Return the [x, y] coordinate for the center point of the cell that contains the specified text.  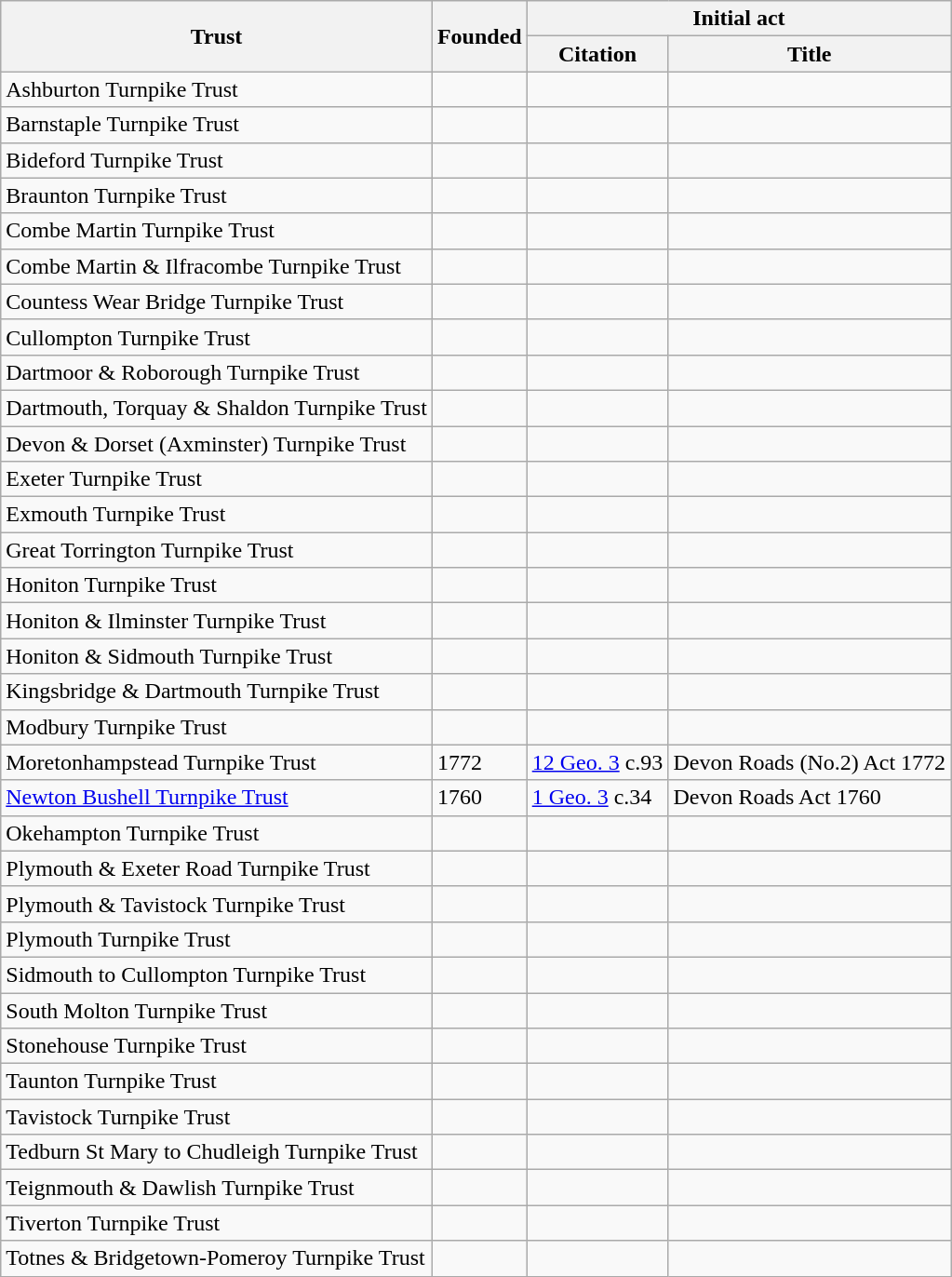
Combe Martin Turnpike Trust [217, 231]
Barnstaple Turnpike Trust [217, 125]
1760 [479, 798]
Honiton Turnpike Trust [217, 585]
Tiverton Turnpike Trust [217, 1223]
Moretonhampstead Turnpike Trust [217, 762]
Tavistock Turnpike Trust [217, 1117]
12 Geo. 3 c.93 [597, 762]
South Molton Turnpike Trust [217, 1010]
Devon Roads Act 1760 [810, 798]
Modbury Turnpike Trust [217, 727]
Okehampton Turnpike Trust [217, 833]
Ashburton Turnpike Trust [217, 89]
Newton Bushell Turnpike Trust [217, 798]
Great Torrington Turnpike Trust [217, 550]
Initial act [739, 19]
Dartmoor & Roborough Turnpike Trust [217, 372]
Devon Roads (No.2) Act 1772 [810, 762]
Tedburn St Mary to Chudleigh Turnpike Trust [217, 1152]
Plymouth & Tavistock Turnpike Trust [217, 904]
1772 [479, 762]
Combe Martin & Ilfracombe Turnpike Trust [217, 266]
Countess Wear Bridge Turnpike Trust [217, 302]
Citation [597, 54]
Cullompton Turnpike Trust [217, 337]
Sidmouth to Cullompton Turnpike Trust [217, 975]
Braunton Turnpike Trust [217, 195]
Trust [217, 36]
Devon & Dorset (Axminster) Turnpike Trust [217, 444]
Plymouth Turnpike Trust [217, 939]
Kingsbridge & Dartmouth Turnpike Trust [217, 692]
Bideford Turnpike Trust [217, 160]
Honiton & Ilminster Turnpike Trust [217, 621]
Teignmouth & Dawlish Turnpike Trust [217, 1188]
Totnes & Bridgetown-Pomeroy Turnpike Trust [217, 1258]
Honiton & Sidmouth Turnpike Trust [217, 656]
Exmouth Turnpike Trust [217, 515]
Founded [479, 36]
1 Geo. 3 c.34 [597, 798]
Plymouth & Exeter Road Turnpike Trust [217, 868]
Dartmouth, Torquay & Shaldon Turnpike Trust [217, 408]
Stonehouse Turnpike Trust [217, 1046]
Taunton Turnpike Trust [217, 1082]
Title [810, 54]
Exeter Turnpike Trust [217, 479]
